Provide the (x, y) coordinate of the cell's center where the given text is located.  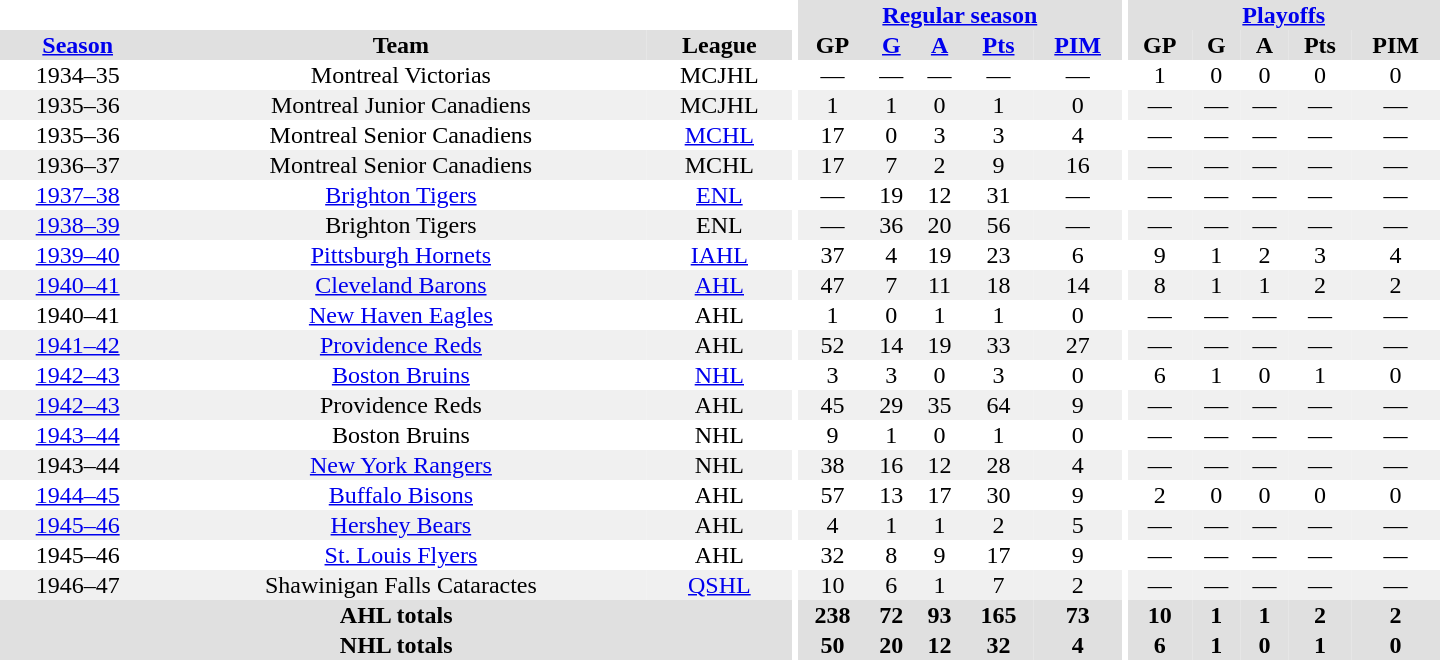
1944–45 (78, 495)
1936–37 (78, 165)
QSHL (719, 585)
38 (833, 465)
23 (999, 255)
1937–38 (78, 195)
52 (833, 345)
72 (891, 615)
St. Louis Flyers (400, 555)
1941–42 (78, 345)
29 (891, 405)
NHL totals (396, 645)
1938–39 (78, 225)
Regular season (960, 15)
Buffalo Bisons (400, 495)
50 (833, 645)
Montreal Victorias (400, 75)
Montreal Junior Canadiens (400, 105)
League (719, 45)
18 (999, 285)
Season (78, 45)
47 (833, 285)
Cleveland Barons (400, 285)
Team (400, 45)
13 (891, 495)
35 (939, 405)
238 (833, 615)
5 (1078, 525)
45 (833, 405)
28 (999, 465)
36 (891, 225)
27 (1078, 345)
New Haven Eagles (400, 315)
Playoffs (1284, 15)
30 (999, 495)
11 (939, 285)
37 (833, 255)
64 (999, 405)
33 (999, 345)
1939–40 (78, 255)
Pittsburgh Hornets (400, 255)
Hershey Bears (400, 525)
New York Rangers (400, 465)
57 (833, 495)
IAHL (719, 255)
Shawinigan Falls Cataractes (400, 585)
165 (999, 615)
56 (999, 225)
AHL totals (396, 615)
73 (1078, 615)
93 (939, 615)
1946–47 (78, 585)
1934–35 (78, 75)
31 (999, 195)
